Detect which cell encompasses the target text, then output its (X, Y) center coordinate. 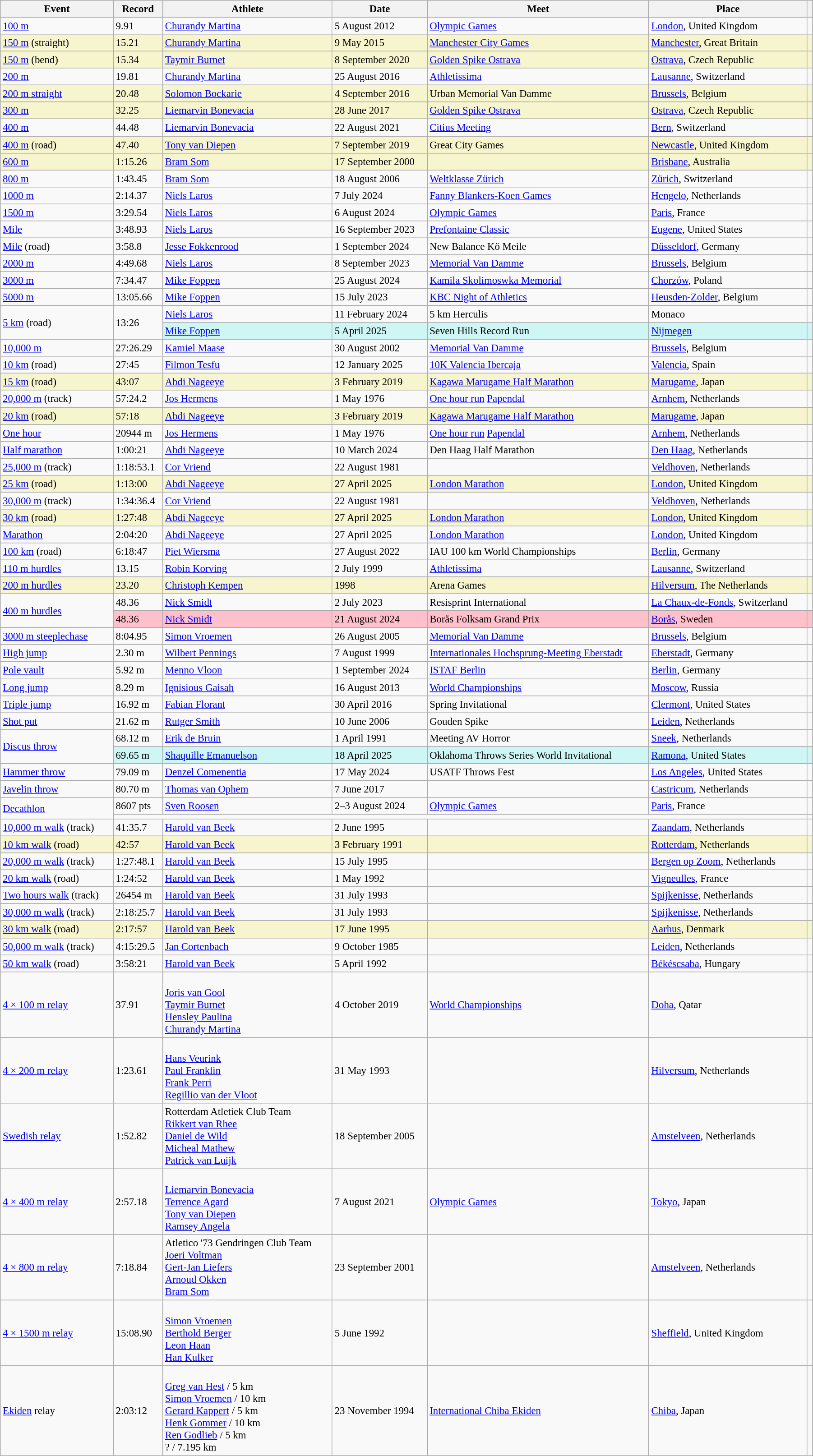
Mile (57, 230)
69.65 m (138, 755)
20944 m (138, 433)
25 km (road) (57, 484)
26454 m (138, 895)
Doha, Qatar (728, 1004)
Meeting AV Horror (538, 738)
31 May 1993 (379, 1070)
Békéscsaba, Hungary (728, 963)
Newcastle, United Kingdom (728, 145)
5 June 1992 (379, 1333)
600 m (57, 161)
15 July 1995 (379, 862)
1 April 1991 (379, 738)
Sheffield, United Kingdom (728, 1333)
23.20 (138, 585)
Heusden-Zolder, Belgium (728, 297)
1500 m (57, 212)
Manchester, Great Britain (728, 43)
Half marathon (57, 450)
Ignisious Gaisah (247, 687)
20,000 m (track) (57, 399)
30 km (road) (57, 518)
Hammer throw (57, 772)
Denzel Comenentia (247, 772)
4 × 800 m relay (57, 1267)
26 August 2005 (379, 636)
Castricum, Netherlands (728, 789)
Kamiel Maase (247, 348)
50,000 m walk (track) (57, 946)
Oklahoma Throws Series World Invitational (538, 755)
25 August 2016 (379, 77)
4:15:29.5 (138, 946)
18 September 2005 (379, 1136)
8:04.95 (138, 636)
23 September 2001 (379, 1267)
Solomon Bockarie (247, 94)
15 July 2023 (379, 297)
Eberstadt, Germany (728, 654)
Monaco (728, 314)
43:07 (138, 382)
KBC Night of Athletics (538, 297)
Citius Meeting (538, 128)
1:23.61 (138, 1070)
1000 m (57, 195)
400 m (road) (57, 145)
Brisbane, Australia (728, 161)
15:08.90 (138, 1333)
Weltklasse Zürich (538, 179)
2 June 1995 (379, 828)
200 m (57, 77)
Atletico '73 Gendringen Club TeamJoeri VoltmanGert-Jan LiefersArnoud OkkenBram Som (247, 1267)
28 June 2017 (379, 111)
47.40 (138, 145)
15.21 (138, 43)
37.91 (138, 1004)
21 August 2024 (379, 619)
Swedish relay (57, 1136)
Long jump (57, 687)
Den Haag, Netherlands (728, 450)
Two hours walk (track) (57, 895)
8 September 2020 (379, 60)
11 February 2024 (379, 314)
15 km (road) (57, 382)
Vigneulles, France (728, 879)
3:58:21 (138, 963)
Event (57, 9)
30 August 2002 (379, 348)
41:35.7 (138, 828)
Resisprint International (538, 603)
1:18:53.1 (138, 467)
1:24:52 (138, 879)
150 m (straight) (57, 43)
10,000 m (57, 348)
7 September 2019 (379, 145)
Filmon Tesfu (247, 365)
10 km walk (road) (57, 845)
Rutger Smith (247, 721)
2–3 August 2024 (379, 806)
27:26.29 (138, 348)
2:03:12 (138, 1411)
Düsseldorf, Germany (728, 246)
Seven Hills Record Run (538, 331)
Urban Memorial Van Damme (538, 94)
68.12 m (138, 738)
Eugene, United States (728, 230)
42:57 (138, 845)
57:24.2 (138, 399)
20.48 (138, 94)
Shaquille Emanuelson (247, 755)
Moscow, Russia (728, 687)
5000 m (57, 297)
New Balance Kö Meile (538, 246)
Shot put (57, 721)
Ekiden relay (57, 1411)
79.09 m (138, 772)
Chorzów, Poland (728, 280)
10K Valencia Ibercaja (538, 365)
Great City Games (538, 145)
4 September 2016 (379, 94)
1:27:48 (138, 518)
Fanny Blankers-Koen Games (538, 195)
100 m (57, 26)
5 April 1992 (379, 963)
Jesse Fokkenrood (247, 246)
5 August 2012 (379, 26)
22 August 2021 (379, 128)
15.34 (138, 60)
Jan Cortenbach (247, 946)
17 June 1995 (379, 930)
3000 m (57, 280)
13.15 (138, 569)
Rotterdam, Netherlands (728, 845)
Nijmegen (728, 331)
Spring Invitational (538, 704)
10,000 m walk (track) (57, 828)
1:15.26 (138, 161)
ISTAF Berlin (538, 670)
27:45 (138, 365)
International Chiba Ekiden (538, 1411)
Christoph Kempen (247, 585)
Los Angeles, United States (728, 772)
Joris van GoolTaymir BurnetHensley PaulinaChurandy Martina (247, 1004)
10 March 2024 (379, 450)
Javelin throw (57, 789)
Gouden Spike (538, 721)
Prefontaine Classic (538, 230)
27 August 2022 (379, 552)
400 m (57, 128)
5 km Herculis (538, 314)
Zürich, Switzerland (728, 179)
Record (138, 9)
8 September 2023 (379, 263)
Sven Roosen (247, 806)
Discus throw (57, 746)
2 July 2023 (379, 603)
Pole vault (57, 670)
18 April 2025 (379, 755)
20,000 m walk (track) (57, 862)
6:18:47 (138, 552)
7:34.47 (138, 280)
Robin Korving (247, 569)
Den Haag Half Marathon (538, 450)
3:29.54 (138, 212)
13:26 (138, 323)
16.92 m (138, 704)
7 August 2021 (379, 1202)
21.62 m (138, 721)
Tokyo, Japan (728, 1202)
High jump (57, 654)
Mile (road) (57, 246)
57:18 (138, 416)
Marathon (57, 534)
Hilversum, Netherlands (728, 1070)
17 September 2000 (379, 161)
Simon Vroemen (247, 636)
4 × 100 m relay (57, 1004)
Sneek, Netherlands (728, 738)
12 January 2025 (379, 365)
1:13:00 (138, 484)
30,000 m walk (track) (57, 912)
Chiba, Japan (728, 1411)
Borås, Sweden (728, 619)
Internationales Hochsprung-Meeting Eberstadt (538, 654)
Hengelo, Netherlands (728, 195)
16 September 2023 (379, 230)
Bern, Switzerland (728, 128)
4 October 2019 (379, 1004)
9 October 1985 (379, 946)
1:27:48.1 (138, 862)
23 November 1994 (379, 1411)
16 August 2013 (379, 687)
13:05.66 (138, 297)
1 May 1992 (379, 879)
Menno Vloon (247, 670)
Fabian Florant (247, 704)
Hans VeurinkPaul FranklinFrank PerriRegillio van der Vloot (247, 1070)
150 m (bend) (57, 60)
2:57.18 (138, 1202)
1:43.45 (138, 179)
20 km walk (road) (57, 879)
9.91 (138, 26)
50 km walk (road) (57, 963)
2:17:57 (138, 930)
3 February 1991 (379, 845)
Date (379, 9)
Greg van Hest / 5 kmSimon Vroemen / 10 kmGerard Kappert / 5 kmHenk Gommer / 10 kmRen Godlieb / 5 km? / 7.195 km (247, 1411)
3:58.8 (138, 246)
4 × 200 m relay (57, 1070)
Erik de Bruin (247, 738)
1:00:21 (138, 450)
25 August 2024 (379, 280)
2:04:20 (138, 534)
5.92 m (138, 670)
Rotterdam Atletiek Club TeamRikkert van RheeDaniel de WildMicheal MathewPatrick van Luijk (247, 1136)
Tony van Diepen (247, 145)
7 August 1999 (379, 654)
8.29 m (138, 687)
1:52.82 (138, 1136)
100 km (road) (57, 552)
2:18:25.7 (138, 912)
Borås Folksam Grand Prix (538, 619)
110 m hurdles (57, 569)
Triple jump (57, 704)
Clermont, United States (728, 704)
300 m (57, 111)
IAU 100 km World Championships (538, 552)
One hour (57, 433)
25,000 m (track) (57, 467)
18 August 2006 (379, 179)
7 July 2024 (379, 195)
1:34:36.4 (138, 501)
Thomas van Ophem (247, 789)
4 × 400 m relay (57, 1202)
30 km walk (road) (57, 930)
19.81 (138, 77)
30 April 2016 (379, 704)
Kamila Skolimoswka Memorial (538, 280)
4:49.68 (138, 263)
Hilversum, The Netherlands (728, 585)
Arena Games (538, 585)
Piet Wiersma (247, 552)
USATF Throws Fest (538, 772)
2.30 m (138, 654)
Simon VroemenBerthold BergerLeon HaanHan Kulker (247, 1333)
7 June 2017 (379, 789)
5 km (road) (57, 323)
1998 (379, 585)
9 May 2015 (379, 43)
32.25 (138, 111)
Decathlon (57, 808)
20 km (road) (57, 416)
Athlete (247, 9)
2:14.37 (138, 195)
Meet (538, 9)
4 × 1500 m relay (57, 1333)
800 m (57, 179)
Taymir Burnet (247, 60)
10 km (road) (57, 365)
10 June 2006 (379, 721)
17 May 2024 (379, 772)
Aarhus, Denmark (728, 930)
80.70 m (138, 789)
400 m hurdles (57, 611)
2000 m (57, 263)
Wilbert Pennings (247, 654)
La Chaux-de-Fonds, Switzerland (728, 603)
Ramona, United States (728, 755)
2 July 1999 (379, 569)
Manchester City Games (538, 43)
6 August 2024 (379, 212)
44.48 (138, 128)
200 m hurdles (57, 585)
30,000 m (track) (57, 501)
Place (728, 9)
Zaandam, Netherlands (728, 828)
Bergen op Zoom, Netherlands (728, 862)
3000 m steeplechase (57, 636)
Liemarvin BonevaciaTerrence AgardTony van DiepenRamsey Angela (247, 1202)
3:48.93 (138, 230)
200 m straight (57, 94)
Valencia, Spain (728, 365)
8607 pts (138, 806)
5 April 2025 (379, 331)
7:18.84 (138, 1267)
